Find where the given text appears and provide that cell's center as (x, y) coordinate. 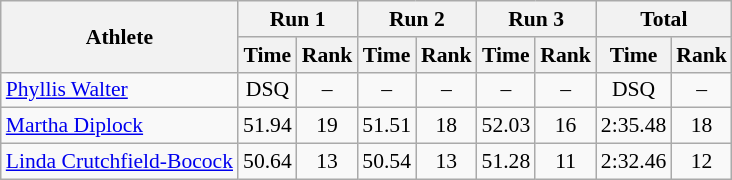
Linda Crutchfield-Bocock (120, 162)
Run 2 (416, 19)
2:35.48 (634, 126)
16 (566, 126)
Run 1 (298, 19)
Total (664, 19)
19 (328, 126)
51.94 (268, 126)
Martha Diplock (120, 126)
50.54 (386, 162)
Phyllis Walter (120, 90)
11 (566, 162)
51.28 (506, 162)
52.03 (506, 126)
12 (702, 162)
Run 3 (536, 19)
51.51 (386, 126)
2:32.46 (634, 162)
50.64 (268, 162)
Athlete (120, 36)
